Provide the [x, y] coordinate of the cell's center where the given text is located.  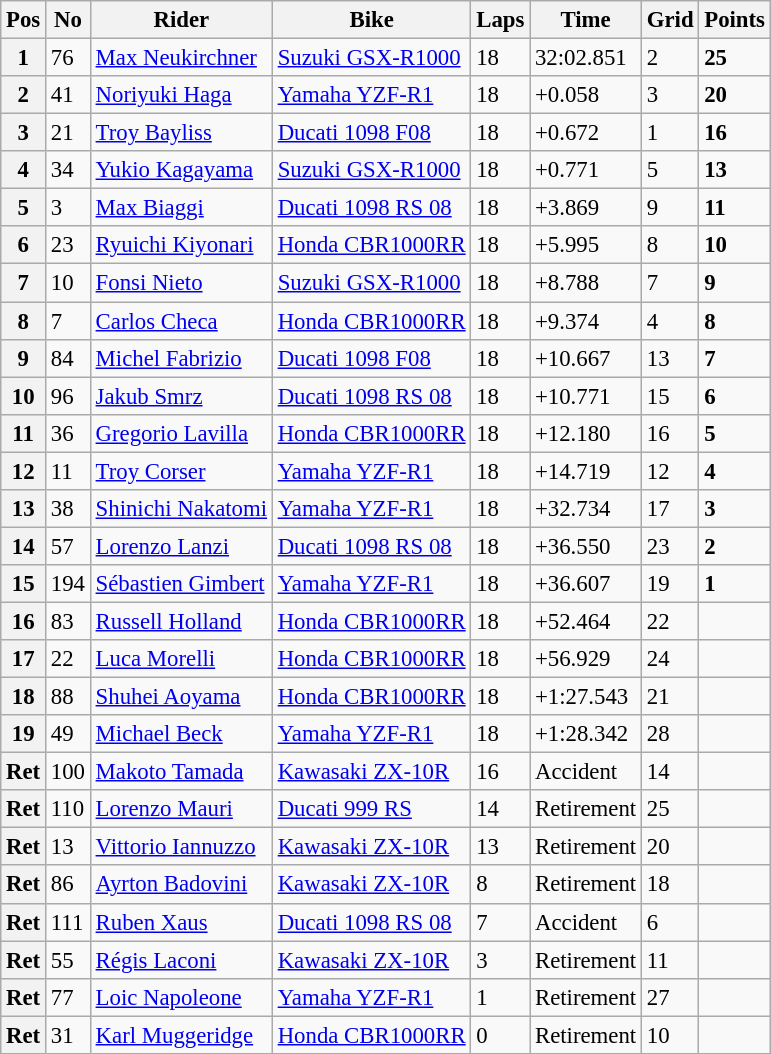
+9.374 [586, 321]
+10.771 [586, 396]
+32.734 [586, 509]
Makoto Tamada [181, 772]
Loic Napoleone [181, 997]
Michel Fabrizio [181, 358]
Luca Morelli [181, 659]
Grid [670, 20]
Laps [500, 20]
84 [68, 358]
+14.719 [586, 471]
+1:27.543 [586, 697]
Ryuichi Kiyonari [181, 245]
+12.180 [586, 433]
Rider [181, 20]
+5.995 [586, 245]
Points [734, 20]
Michael Beck [181, 734]
Time [586, 20]
Shuhei Aoyama [181, 697]
+52.464 [586, 621]
76 [68, 58]
+10.667 [586, 358]
Yukio Kagayama [181, 170]
+0.672 [586, 133]
Troy Corser [181, 471]
Ruben Xaus [181, 922]
+3.869 [586, 208]
38 [68, 509]
Pos [24, 20]
0 [500, 1035]
194 [68, 584]
110 [68, 809]
Fonsi Nieto [181, 283]
83 [68, 621]
+0.058 [586, 95]
Régis Laconi [181, 960]
31 [68, 1035]
Ayrton Badovini [181, 885]
55 [68, 960]
100 [68, 772]
Lorenzo Lanzi [181, 546]
No [68, 20]
Troy Bayliss [181, 133]
+36.607 [586, 584]
Carlos Checa [181, 321]
111 [68, 922]
+36.550 [586, 546]
24 [670, 659]
Max Neukirchner [181, 58]
+0.771 [586, 170]
Shinichi Nakatomi [181, 509]
96 [68, 396]
77 [68, 997]
Lorenzo Mauri [181, 809]
+56.929 [586, 659]
Ducati 999 RS [372, 809]
Jakub Smrz [181, 396]
86 [68, 885]
28 [670, 734]
41 [68, 95]
Sébastien Gimbert [181, 584]
Vittorio Iannuzzo [181, 847]
57 [68, 546]
Max Biaggi [181, 208]
Russell Holland [181, 621]
+1:28.342 [586, 734]
32:02.851 [586, 58]
Bike [372, 20]
34 [68, 170]
Karl Muggeridge [181, 1035]
49 [68, 734]
36 [68, 433]
+8.788 [586, 283]
88 [68, 697]
27 [670, 997]
Noriyuki Haga [181, 95]
Gregorio Lavilla [181, 433]
